For the text-containing cell, return its midpoint in (X, Y) coordinate format. 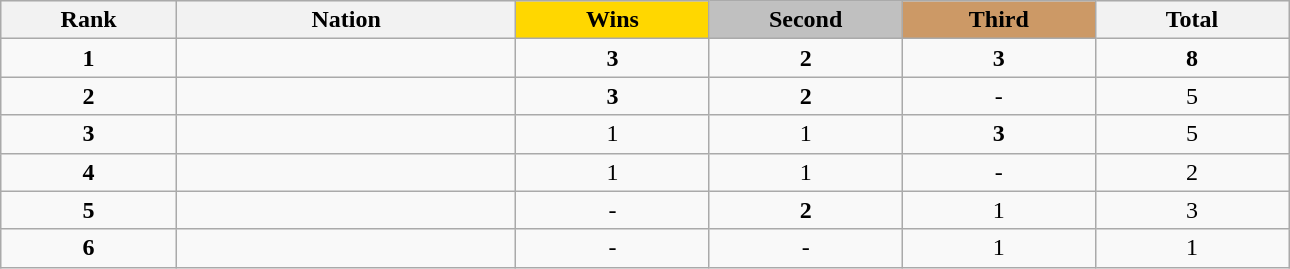
4 (89, 172)
8 (1192, 58)
Third (998, 20)
Wins (612, 20)
Rank (89, 20)
Nation (346, 20)
Total (1192, 20)
Second (806, 20)
6 (89, 248)
